Return the [x, y] coordinate for the center point of the cell that contains the specified text.  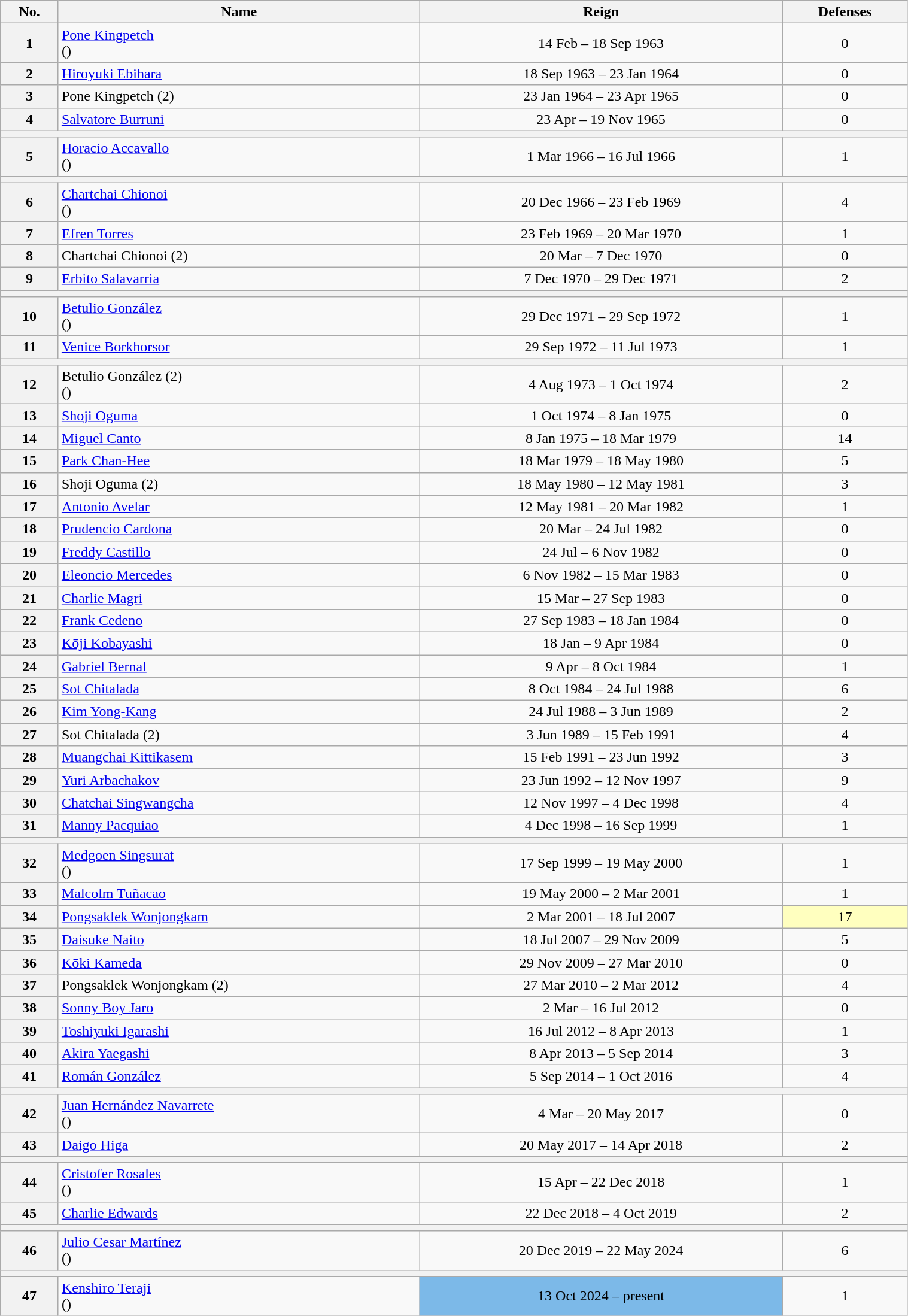
11 [30, 347]
Chartchai Chionoi() [239, 202]
Pone Kingpetch() [239, 43]
26 [30, 712]
40 [30, 1054]
12 Nov 1997 – 4 Dec 1998 [601, 803]
14 Feb – 18 Sep 1963 [601, 43]
24 Jul – 6 Nov 1982 [601, 552]
39 [30, 1030]
27 Mar 2010 – 2 Mar 2012 [601, 985]
20 Dec 2019 – 22 May 2024 [601, 1250]
Malcolm Tuñacao [239, 894]
Juan Hernández Navarrete() [239, 1114]
1 Mar 1966 – 16 Jul 1966 [601, 157]
Shoji Oguma (2) [239, 484]
Toshiyuki Igarashi [239, 1030]
34 [30, 917]
5 Sep 2014 – 1 Oct 2016 [601, 1077]
Manny Pacquiao [239, 826]
15 Mar – 27 Sep 1983 [601, 598]
38 [30, 1008]
3 Jun 1989 – 15 Feb 1991 [601, 735]
9 Apr – 8 Oct 1984 [601, 666]
29 Dec 1971 – 29 Sep 1972 [601, 316]
15 Feb 1991 – 23 Jun 1992 [601, 757]
13 Oct 2024 – present [601, 1296]
18 Jul 2007 – 29 Nov 2009 [601, 939]
2 Mar – 16 Jul 2012 [601, 1008]
10 [30, 316]
Name [239, 12]
Kim Yong-Kang [239, 712]
Betulio González() [239, 316]
13 [30, 416]
Park Chan-Hee [239, 461]
Pongsaklek Wonjongkam [239, 917]
31 [30, 826]
Venice Borkhorsor [239, 347]
20 Mar – 24 Jul 1982 [601, 529]
19 May 2000 – 2 Mar 2001 [601, 894]
18 Jan – 9 Apr 1984 [601, 643]
4 Mar – 20 May 2017 [601, 1114]
22 [30, 620]
29 Sep 1972 – 11 Jul 1973 [601, 347]
Charlie Magri [239, 598]
23 Jun 1992 – 12 Nov 1997 [601, 780]
46 [30, 1250]
Sonny Boy Jaro [239, 1008]
Reign [601, 12]
Cristofer Rosales() [239, 1182]
15 [30, 461]
Pongsaklek Wonjongkam (2) [239, 985]
28 [30, 757]
23 [30, 643]
24 [30, 666]
43 [30, 1145]
Muangchai Kittikasem [239, 757]
Kōji Kobayashi [239, 643]
Hiroyuki Ebihara [239, 74]
12 [30, 384]
Horacio Accavallo() [239, 157]
18 [30, 529]
47 [30, 1296]
30 [30, 803]
Yuri Arbachakov [239, 780]
Eleoncio Mercedes [239, 575]
6 Nov 1982 – 15 Mar 1983 [601, 575]
Charlie Edwards [239, 1213]
7 [30, 233]
27 Sep 1983 – 18 Jan 1984 [601, 620]
33 [30, 894]
Miguel Canto [239, 438]
25 [30, 689]
19 [30, 552]
Daigo Higa [239, 1145]
27 [30, 735]
41 [30, 1077]
Gabriel Bernal [239, 666]
Sot Chitalada [239, 689]
32 [30, 863]
45 [30, 1213]
8 Oct 1984 – 24 Jul 1988 [601, 689]
23 Feb 1969 – 20 Mar 1970 [601, 233]
21 [30, 598]
36 [30, 962]
Medgoen Singsurat() [239, 863]
2 Mar 2001 – 18 Jul 2007 [601, 917]
Efren Torres [239, 233]
Chartchai Chionoi (2) [239, 256]
20 Dec 1966 – 23 Feb 1969 [601, 202]
4 Aug 1973 – 1 Oct 1974 [601, 384]
Prudencio Cardona [239, 529]
20 Mar – 7 Dec 1970 [601, 256]
Kōki Kameda [239, 962]
Freddy Castillo [239, 552]
20 [30, 575]
8 Apr 2013 – 5 Sep 2014 [601, 1054]
Julio Cesar Martínez() [239, 1250]
Salvatore Burruni [239, 119]
23 Jan 1964 – 23 Apr 1965 [601, 96]
18 Mar 1979 – 18 May 1980 [601, 461]
16 Jul 2012 – 8 Apr 2013 [601, 1030]
29 [30, 780]
Defenses [845, 12]
20 May 2017 – 14 Apr 2018 [601, 1145]
23 Apr – 19 Nov 1965 [601, 119]
Pone Kingpetch (2) [239, 96]
8 Jan 1975 – 18 Mar 1979 [601, 438]
8 [30, 256]
44 [30, 1182]
No. [30, 12]
Román González [239, 1077]
22 Dec 2018 – 4 Oct 2019 [601, 1213]
Daisuke Naito [239, 939]
4 Dec 1998 – 16 Sep 1999 [601, 826]
12 May 1981 – 20 Mar 1982 [601, 507]
Frank Cedeno [239, 620]
Erbito Salavarria [239, 278]
17 Sep 1999 – 19 May 2000 [601, 863]
Sot Chitalada (2) [239, 735]
24 Jul 1988 – 3 Jun 1989 [601, 712]
Kenshiro Teraji() [239, 1296]
18 Sep 1963 – 23 Jan 1964 [601, 74]
16 [30, 484]
35 [30, 939]
15 Apr – 22 Dec 2018 [601, 1182]
1 Oct 1974 – 8 Jan 1975 [601, 416]
7 Dec 1970 – 29 Dec 1971 [601, 278]
Akira Yaegashi [239, 1054]
29 Nov 2009 – 27 Mar 2010 [601, 962]
Betulio González (2)() [239, 384]
Chatchai Singwangcha [239, 803]
37 [30, 985]
18 May 1980 – 12 May 1981 [601, 484]
42 [30, 1114]
Antonio Avelar [239, 507]
Shoji Oguma [239, 416]
